From the cell containing the given text, extract its center point as (x, y) coordinate. 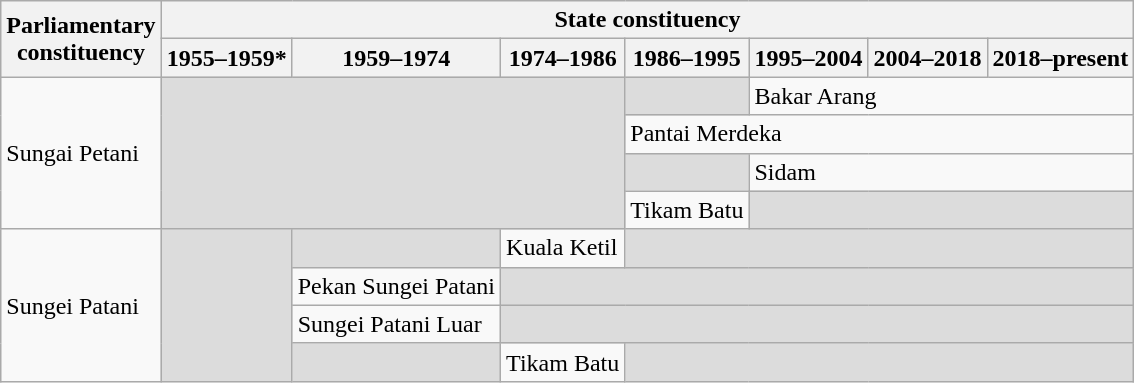
2018–present (1060, 58)
1995–2004 (808, 58)
Pantai Merdeka (880, 134)
Bakar Arang (942, 96)
1955–1959* (226, 58)
Sidam (942, 172)
1959–1974 (396, 58)
State constituency (648, 20)
Parliamentaryconstituency (81, 39)
Pekan Sungei Patani (396, 286)
Sungei Patani Luar (396, 324)
2004–2018 (928, 58)
Sungai Petani (81, 153)
Kuala Ketil (563, 248)
1974–1986 (563, 58)
Sungei Patani (81, 305)
1986–1995 (687, 58)
